Determine the (X, Y) coordinate at the center of the cell enclosing the given text.  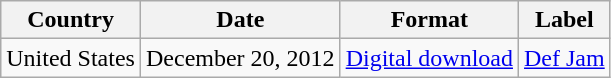
Def Jam (565, 58)
Format (429, 20)
United States (71, 58)
December 20, 2012 (240, 58)
Country (71, 20)
Label (565, 20)
Digital download (429, 58)
Date (240, 20)
